Capture the cell that displays the provided text and extract its (x, y) central coordinate. 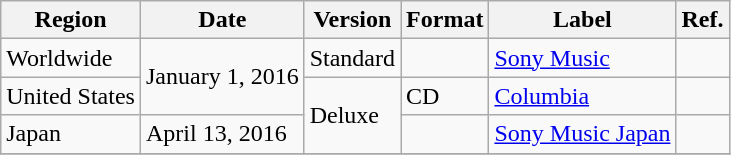
CD (445, 96)
January 1, 2016 (222, 77)
Format (445, 20)
Standard (352, 58)
Japan (71, 134)
Region (71, 20)
April 13, 2016 (222, 134)
Version (352, 20)
Worldwide (71, 58)
Columbia (582, 96)
Sony Music (582, 58)
United States (71, 96)
Deluxe (352, 115)
Label (582, 20)
Ref. (702, 20)
Sony Music Japan (582, 134)
Date (222, 20)
